For the text-containing cell, return its midpoint in (x, y) coordinate format. 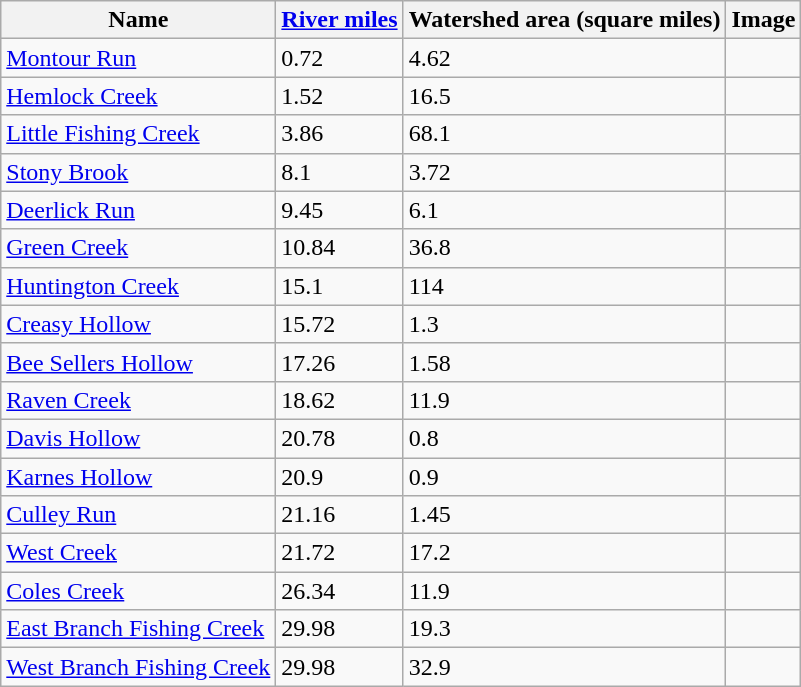
West Creek (138, 553)
114 (564, 286)
16.5 (564, 96)
4.62 (564, 58)
Culley Run (138, 515)
Image (764, 20)
1.52 (340, 96)
1.58 (564, 362)
17.26 (340, 362)
26.34 (340, 591)
1.45 (564, 515)
Name (138, 20)
Stony Brook (138, 172)
8.1 (340, 172)
0.8 (564, 438)
Karnes Hollow (138, 477)
15.72 (340, 324)
Creasy Hollow (138, 324)
Watershed area (square miles) (564, 20)
East Branch Fishing Creek (138, 629)
Deerlick Run (138, 210)
0.72 (340, 58)
0.9 (564, 477)
Raven Creek (138, 400)
32.9 (564, 667)
20.78 (340, 438)
Green Creek (138, 248)
36.8 (564, 248)
6.1 (564, 210)
68.1 (564, 134)
Hemlock Creek (138, 96)
3.72 (564, 172)
River miles (340, 20)
20.9 (340, 477)
19.3 (564, 629)
Montour Run (138, 58)
1.3 (564, 324)
Coles Creek (138, 591)
Little Fishing Creek (138, 134)
West Branch Fishing Creek (138, 667)
10.84 (340, 248)
21.72 (340, 553)
17.2 (564, 553)
15.1 (340, 286)
3.86 (340, 134)
9.45 (340, 210)
21.16 (340, 515)
Huntington Creek (138, 286)
18.62 (340, 400)
Davis Hollow (138, 438)
Bee Sellers Hollow (138, 362)
